Output the (X, Y) coordinate of the center of the cell containing the given text.  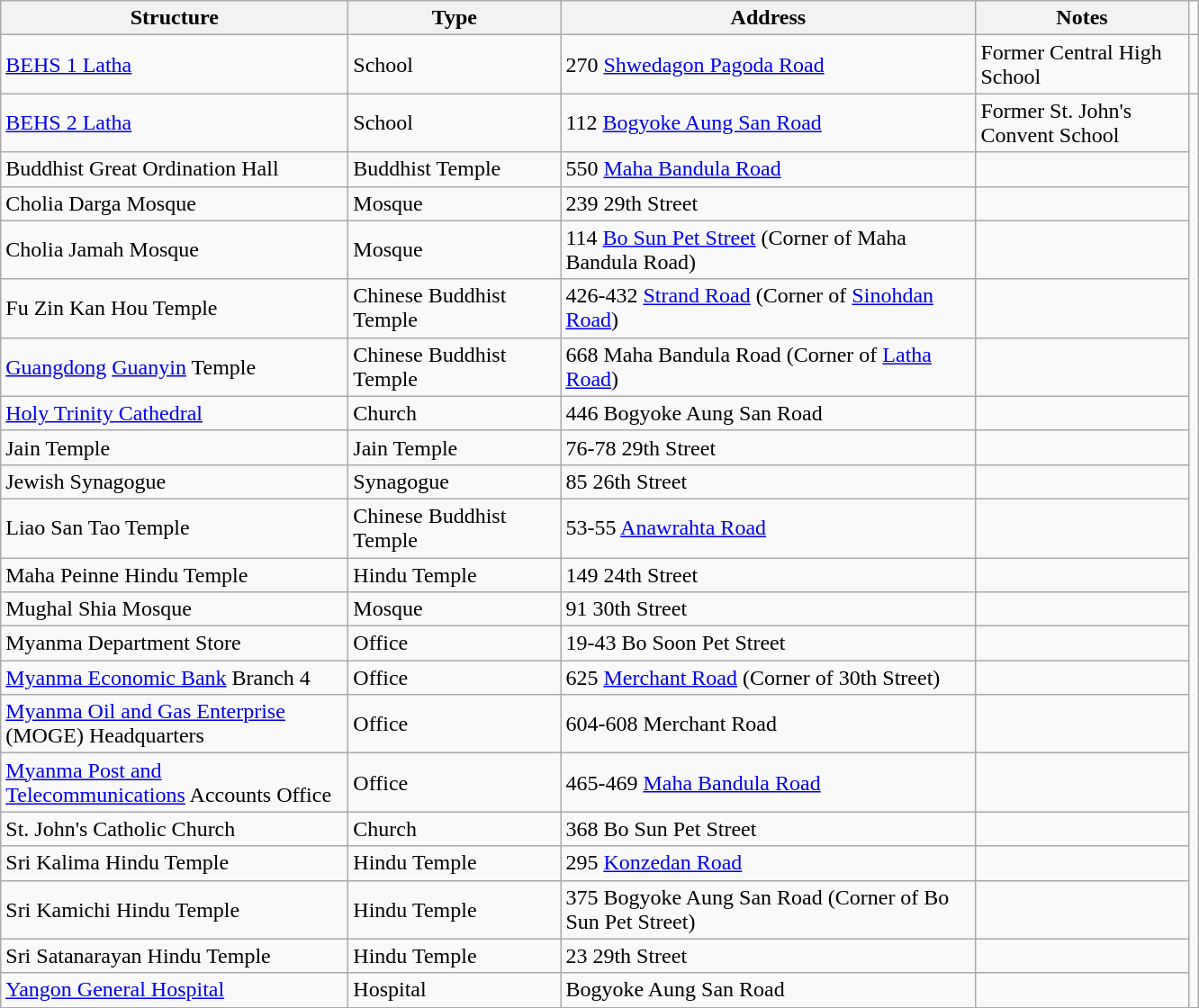
91 30th Street (769, 609)
Fu Zin Kan Hou Temple (175, 308)
114 Bo Sun Pet Street (Corner of Maha Bandula Road) (769, 250)
625 Merchant Road (Corner of 30th Street) (769, 678)
Former St. John's Convent School (1082, 122)
446 Bogyoke Aung San Road (769, 413)
85 26th Street (769, 481)
BEHS 2 Latha (175, 122)
Buddhist Great Ordination Hall (175, 169)
295 Konzedan Road (769, 863)
550 Maha Bandula Road (769, 169)
St. John's Catholic Church (175, 829)
Guangdong Guanyin Temple (175, 367)
Sri Kalima Hindu Temple (175, 863)
Myanma Post and Telecommunications Accounts Office (175, 783)
375 Bogyoke Aung San Road (Corner of Bo Sun Pet Street) (769, 909)
53-55 Anawrahta Road (769, 527)
Yangon General Hospital (175, 990)
Mughal Shia Mosque (175, 609)
Type (455, 18)
Myanma Department Store (175, 643)
Jewish Synagogue (175, 481)
Myanma Economic Bank Branch 4 (175, 678)
149 24th Street (769, 575)
Maha Peinne Hindu Temple (175, 575)
Sri Kamichi Hindu Temple (175, 909)
Holy Trinity Cathedral (175, 413)
Synagogue (455, 481)
Bogyoke Aung San Road (769, 990)
Address (769, 18)
465-469 Maha Bandula Road (769, 783)
112 Bogyoke Aung San Road (769, 122)
668 Maha Bandula Road (Corner of Latha Road) (769, 367)
76-78 29th Street (769, 447)
270 Shwedagon Pagoda Road (769, 65)
Former Central High School (1082, 65)
Hospital (455, 990)
Myanma Oil and Gas Enterprise (MOGE) Headquarters (175, 724)
Notes (1082, 18)
426-432 Strand Road (Corner of Sinohdan Road) (769, 308)
BEHS 1 Latha (175, 65)
Buddhist Temple (455, 169)
23 29th Street (769, 956)
Cholia Jamah Mosque (175, 250)
Cholia Darga Mosque (175, 203)
604-608 Merchant Road (769, 724)
368 Bo Sun Pet Street (769, 829)
Liao San Tao Temple (175, 527)
Sri Satanarayan Hindu Temple (175, 956)
19-43 Bo Soon Pet Street (769, 643)
Structure (175, 18)
239 29th Street (769, 203)
